Identify which cell holds the provided text, then report its [x, y] central coordinate. 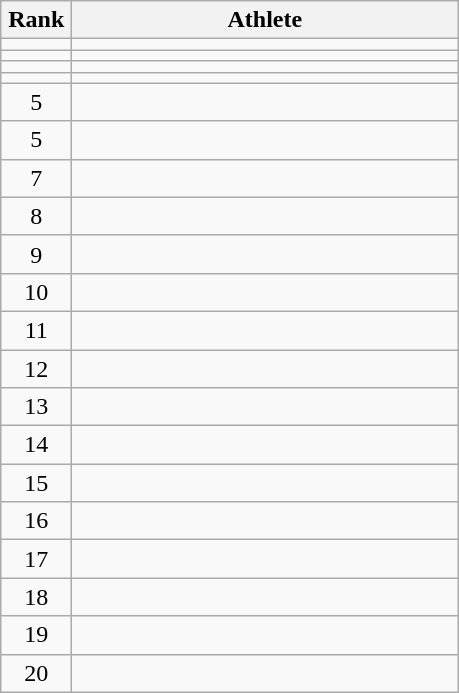
14 [36, 445]
10 [36, 292]
7 [36, 178]
17 [36, 559]
20 [36, 673]
Athlete [265, 20]
11 [36, 330]
12 [36, 369]
13 [36, 407]
Rank [36, 20]
18 [36, 597]
8 [36, 216]
19 [36, 635]
9 [36, 254]
16 [36, 521]
15 [36, 483]
